Provide the [x, y] coordinate of the cell's center where the given text is located.  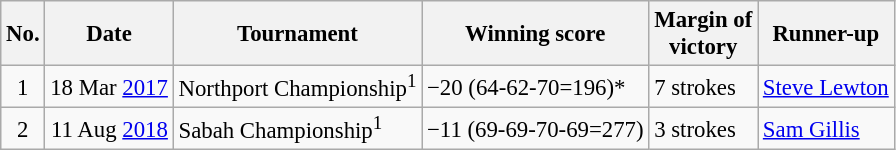
No. [23, 34]
18 Mar 2017 [109, 87]
Winning score [536, 34]
−20 (64-62-70=196)* [536, 87]
1 [23, 87]
3 strokes [704, 129]
2 [23, 129]
Steve Lewton [826, 87]
−11 (69-69-70-69=277) [536, 129]
Sabah Championship1 [298, 129]
11 Aug 2018 [109, 129]
7 strokes [704, 87]
Date [109, 34]
Margin ofvictory [704, 34]
Tournament [298, 34]
Runner-up [826, 34]
Northport Championship1 [298, 87]
Sam Gillis [826, 129]
